Extract the [X, Y] coordinate from the center of the cell holding the provided text.  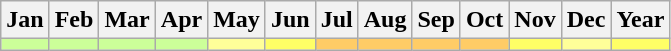
May [237, 20]
Jul [336, 20]
Oct [484, 20]
Sep [436, 20]
Mar [127, 20]
Nov [535, 20]
Jun [290, 20]
Aug [385, 20]
Dec [586, 20]
Apr [181, 20]
Jan [25, 20]
Feb [74, 20]
Year [640, 20]
